Detect which cell encompasses the target text, then output its [x, y] center coordinate. 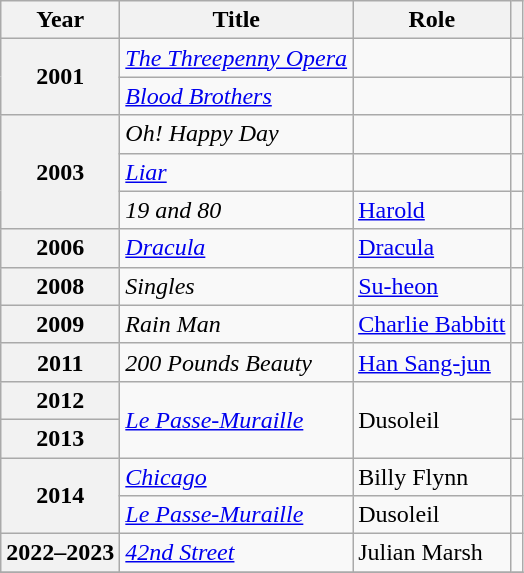
Han Sang-jun [432, 362]
Chicago [236, 477]
2008 [60, 286]
Oh! Happy Day [236, 134]
Julian Marsh [432, 553]
Billy Flynn [432, 477]
Liar [236, 172]
Singles [236, 286]
2013 [60, 438]
2022–2023 [60, 553]
2009 [60, 324]
Rain Man [236, 324]
Charlie Babbitt [432, 324]
Su-heon [432, 286]
2011 [60, 362]
Harold [432, 210]
Blood Brothers [236, 96]
19 and 80 [236, 210]
Role [432, 20]
2012 [60, 400]
Year [60, 20]
2003 [60, 172]
The Threepenny Opera [236, 58]
2014 [60, 496]
200 Pounds Beauty [236, 362]
2001 [60, 77]
42nd Street [236, 553]
2006 [60, 248]
Title [236, 20]
